Find where the given text appears and provide that cell's center as [X, Y] coordinate. 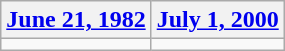
June 21, 1982 [76, 20]
July 1, 2000 [218, 20]
